Provide the (X, Y) coordinate of the cell's center where the given text is located.  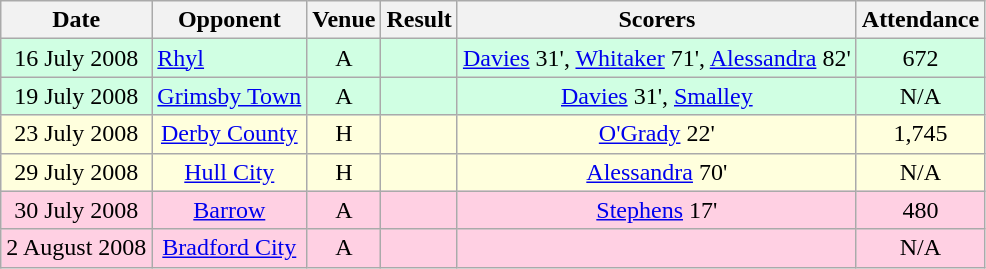
480 (920, 210)
Davies 31', Smalley (656, 96)
30 July 2008 (76, 210)
Date (76, 20)
16 July 2008 (76, 58)
23 July 2008 (76, 134)
Attendance (920, 20)
19 July 2008 (76, 96)
Rhyl (230, 58)
Barrow (230, 210)
O'Grady 22' (656, 134)
Venue (344, 20)
2 August 2008 (76, 248)
Grimsby Town (230, 96)
Hull City (230, 172)
Opponent (230, 20)
29 July 2008 (76, 172)
Alessandra 70' (656, 172)
Derby County (230, 134)
1,745 (920, 134)
Stephens 17' (656, 210)
Bradford City (230, 248)
672 (920, 58)
Scorers (656, 20)
Result (419, 20)
Davies 31', Whitaker 71', Alessandra 82' (656, 58)
